Search for the cell housing the specified text and yield its (X, Y) center coordinate. 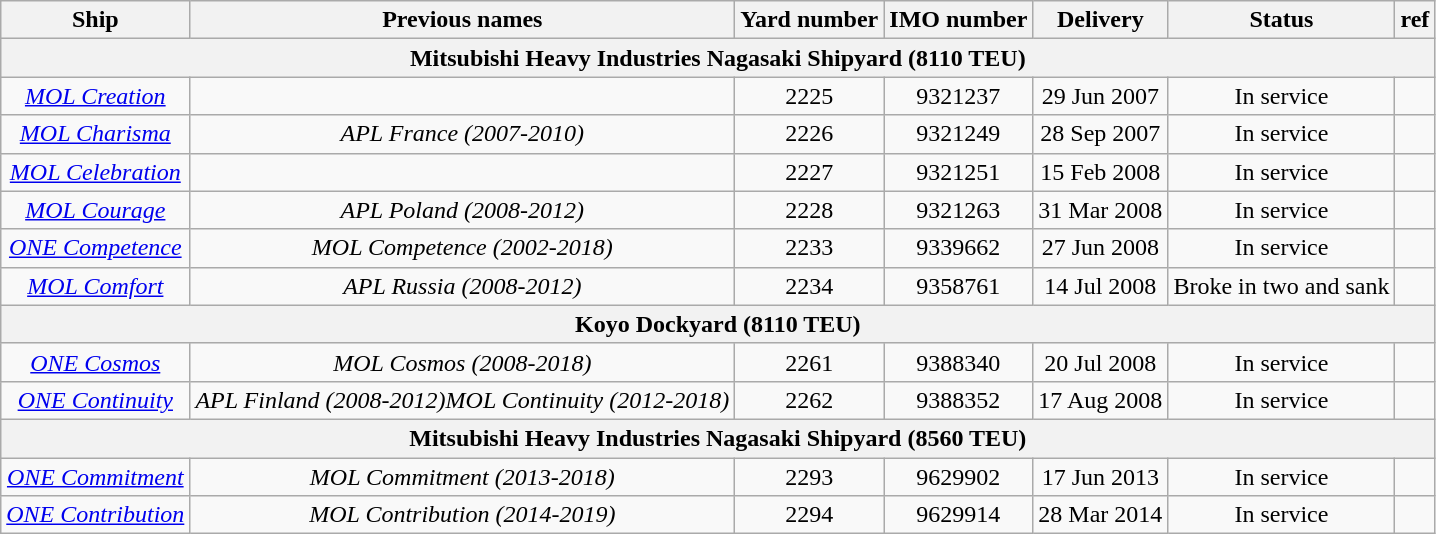
Previous names (462, 20)
17 Jun 2013 (1100, 477)
17 Aug 2008 (1100, 400)
APL Russia (2008-2012) (462, 286)
ONE Contribution (96, 515)
Delivery (1100, 20)
Status (1282, 20)
2261 (810, 362)
27 Jun 2008 (1100, 248)
Koyo Dockyard (8110 TEU) (718, 324)
2226 (810, 134)
APL Finland (2008-2012)MOL Continuity (2012-2018) (462, 400)
9321251 (958, 172)
ONE Continuity (96, 400)
Mitsubishi Heavy Industries Nagasaki Shipyard (8560 TEU) (718, 438)
Mitsubishi Heavy Industries Nagasaki Shipyard (8110 TEU) (718, 58)
28 Sep 2007 (1100, 134)
Yard number (810, 20)
Broke in two and sank (1282, 286)
ONE Cosmos (96, 362)
2294 (810, 515)
31 Mar 2008 (1100, 210)
MOL Cosmos (2008-2018) (462, 362)
2262 (810, 400)
9339662 (958, 248)
MOL Celebration (96, 172)
9358761 (958, 286)
APL Poland (2008-2012) (462, 210)
MOL Charisma (96, 134)
9388340 (958, 362)
MOL Commitment (2013-2018) (462, 477)
2293 (810, 477)
MOL Contribution (2014-2019) (462, 515)
ONE Competence (96, 248)
9321263 (958, 210)
2234 (810, 286)
MOL Courage (96, 210)
9629902 (958, 477)
20 Jul 2008 (1100, 362)
28 Mar 2014 (1100, 515)
ref (1415, 20)
2227 (810, 172)
14 Jul 2008 (1100, 286)
9321237 (958, 96)
APL France (2007-2010) (462, 134)
2225 (810, 96)
Ship (96, 20)
15 Feb 2008 (1100, 172)
2233 (810, 248)
ONE Commitment (96, 477)
2228 (810, 210)
9321249 (958, 134)
9388352 (958, 400)
MOL Creation (96, 96)
29 Jun 2007 (1100, 96)
IMO number (958, 20)
MOL Comfort (96, 286)
9629914 (958, 515)
MOL Competence (2002-2018) (462, 248)
